Locate the cell with the specified text and output its (X, Y) center coordinate. 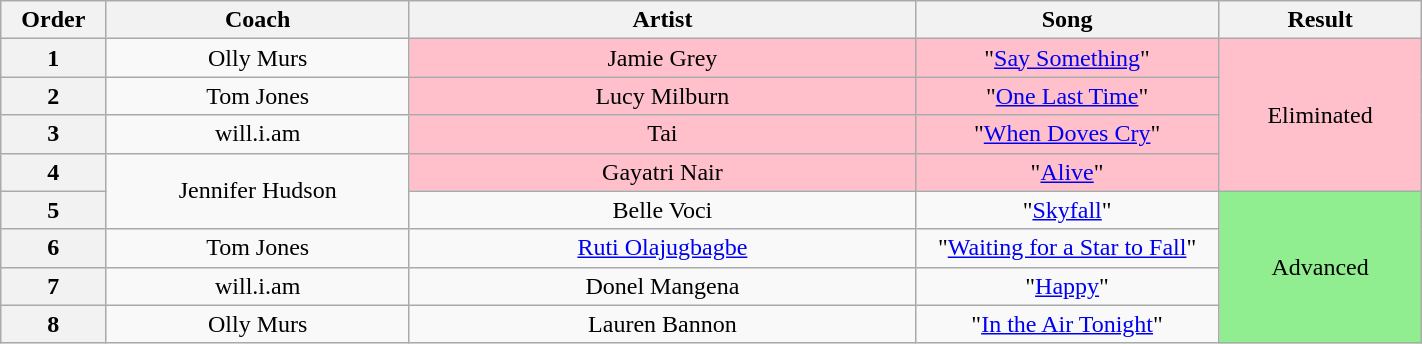
6 (54, 248)
Coach (258, 20)
5 (54, 210)
Belle Voci (662, 210)
Donel Mangena (662, 286)
"When Doves Cry" (1067, 134)
1 (54, 58)
Ruti Olajugbagbe (662, 248)
Order (54, 20)
"Alive" (1067, 172)
Jamie Grey (662, 58)
"One Last Time" (1067, 96)
Result (1320, 20)
Gayatri Nair (662, 172)
"Happy" (1067, 286)
Song (1067, 20)
Jennifer Hudson (258, 191)
2 (54, 96)
8 (54, 324)
Lucy Milburn (662, 96)
Tai (662, 134)
Artist (662, 20)
Eliminated (1320, 115)
"Say Something" (1067, 58)
"Skyfall" (1067, 210)
"Waiting for a Star to Fall" (1067, 248)
7 (54, 286)
4 (54, 172)
"In the Air Tonight" (1067, 324)
3 (54, 134)
Advanced (1320, 267)
Lauren Bannon (662, 324)
